Provide the [X, Y] coordinate of the cell's center where the given text is located.  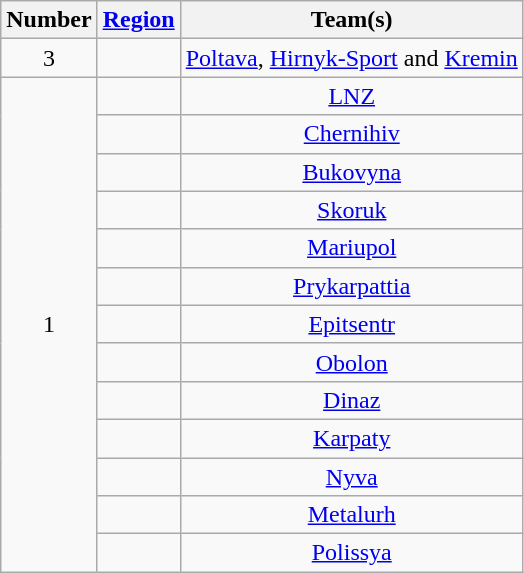
Metalurh [352, 515]
Nyva [352, 477]
Dinaz [352, 400]
Skoruk [352, 210]
Obolon [352, 362]
Chernihiv [352, 134]
Polissya [352, 553]
1 [49, 324]
Epitsentr [352, 324]
Poltava, Hirnyk-Sport and Kremin [352, 58]
Bukovyna [352, 172]
LNZ [352, 96]
Number [49, 20]
Mariupol [352, 248]
Prykarpattia [352, 286]
Region [138, 20]
3 [49, 58]
Team(s) [352, 20]
Karpaty [352, 438]
